Provide the [x, y] coordinate of the cell's center where the given text is located.  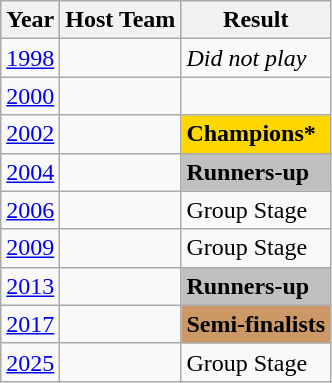
Champions* [256, 134]
Year [30, 20]
2013 [30, 286]
Result [256, 20]
2004 [30, 172]
Did not play [256, 58]
1998 [30, 58]
2002 [30, 134]
Host Team [120, 20]
2006 [30, 210]
Semi-finalists [256, 324]
2017 [30, 324]
2000 [30, 96]
2009 [30, 248]
2025 [30, 362]
